Extract the [X, Y] coordinate from the center of the cell holding the provided text.  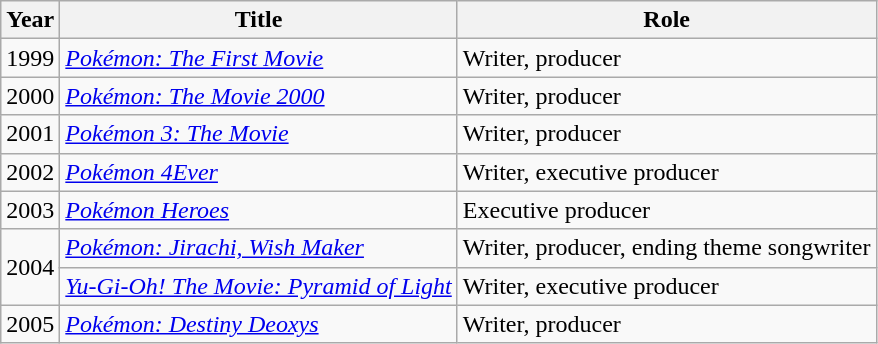
2000 [30, 96]
Pokémon: Destiny Deoxys [258, 324]
1999 [30, 58]
2005 [30, 324]
Executive producer [666, 210]
2001 [30, 134]
Pokémon: The First Movie [258, 58]
Yu-Gi-Oh! The Movie: Pyramid of Light [258, 286]
Title [258, 20]
Role [666, 20]
Pokémon 3: The Movie [258, 134]
2003 [30, 210]
2002 [30, 172]
Pokémon Heroes [258, 210]
Writer, producer, ending theme songwriter [666, 248]
Year [30, 20]
2004 [30, 267]
Pokémon 4Ever [258, 172]
Pokémon: The Movie 2000 [258, 96]
Pokémon: Jirachi, Wish Maker [258, 248]
